Scan for the cell matching the given text and deliver its [X, Y] coordinate at center. 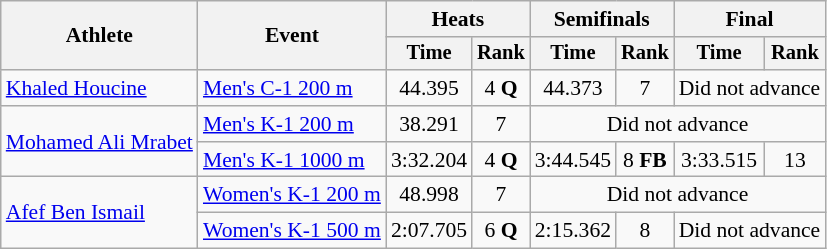
44.395 [429, 88]
8 [645, 231]
3:33.515 [720, 160]
8 FB [645, 160]
Final [750, 19]
Semifinals [602, 19]
6 Q [501, 231]
3:32.204 [429, 160]
Mohamed Ali Mrabet [100, 142]
Men's K-1 1000 m [292, 160]
2:07.705 [429, 231]
Men's C-1 200 m [292, 88]
44.373 [573, 88]
Event [292, 36]
Women's K-1 200 m [292, 195]
48.998 [429, 195]
13 [796, 160]
38.291 [429, 124]
2:15.362 [573, 231]
Khaled Houcine [100, 88]
3:44.545 [573, 160]
Women's K-1 500 m [292, 231]
Heats [458, 19]
Afef Ben Ismail [100, 212]
Athlete [100, 36]
Men's K-1 200 m [292, 124]
